For the text-containing cell, return its midpoint in [X, Y] coordinate format. 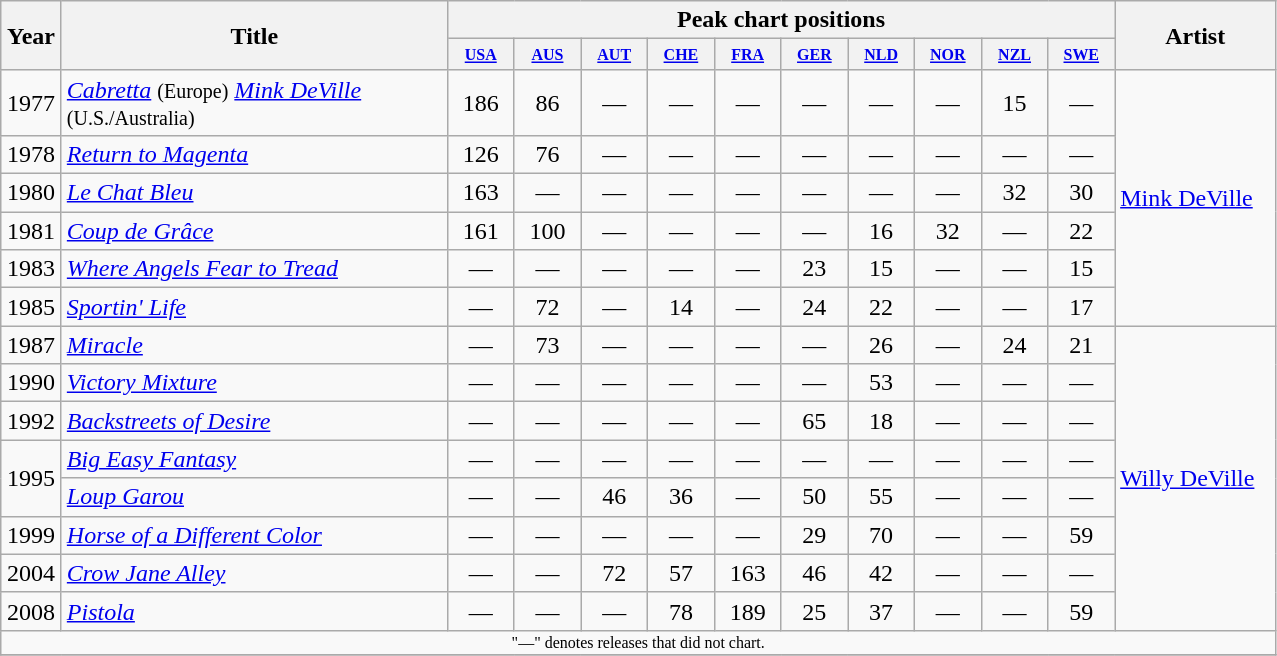
1999 [32, 535]
36 [682, 497]
Cabretta (Europe) Mink DeVille (U.S./Australia) [254, 102]
Artist [1196, 36]
126 [480, 155]
1987 [32, 345]
Sportin' Life [254, 307]
21 [1082, 345]
23 [814, 269]
30 [1082, 193]
Year [32, 36]
Coup de Grâce [254, 231]
NLD [882, 55]
1983 [32, 269]
1985 [32, 307]
161 [480, 231]
GER [814, 55]
Pistola [254, 611]
"—" denotes releases that did not chart. [638, 642]
NZL [1014, 55]
17 [1082, 307]
Backstreets of Desire [254, 421]
NOR [948, 55]
Return to Magenta [254, 155]
Big Easy Fantasy [254, 459]
USA [480, 55]
78 [682, 611]
73 [548, 345]
50 [814, 497]
Loup Garou [254, 497]
1992 [32, 421]
1977 [32, 102]
CHE [682, 55]
18 [882, 421]
42 [882, 573]
Peak chart positions [780, 20]
55 [882, 497]
65 [814, 421]
37 [882, 611]
FRA [748, 55]
1980 [32, 193]
189 [748, 611]
1995 [32, 478]
14 [682, 307]
76 [548, 155]
86 [548, 102]
26 [882, 345]
Le Chat Bleu [254, 193]
Willy DeVille [1196, 478]
Mink DeVille [1196, 198]
29 [814, 535]
Crow Jane Alley [254, 573]
Victory Mixture [254, 383]
25 [814, 611]
Where Angels Fear to Tread [254, 269]
SWE [1082, 55]
57 [682, 573]
1978 [32, 155]
Miracle [254, 345]
2004 [32, 573]
186 [480, 102]
AUT [614, 55]
AUS [548, 55]
1981 [32, 231]
Horse of a Different Color [254, 535]
2008 [32, 611]
16 [882, 231]
53 [882, 383]
Title [254, 36]
70 [882, 535]
1990 [32, 383]
100 [548, 231]
